Return [x, y] of the center of cell containing provided text 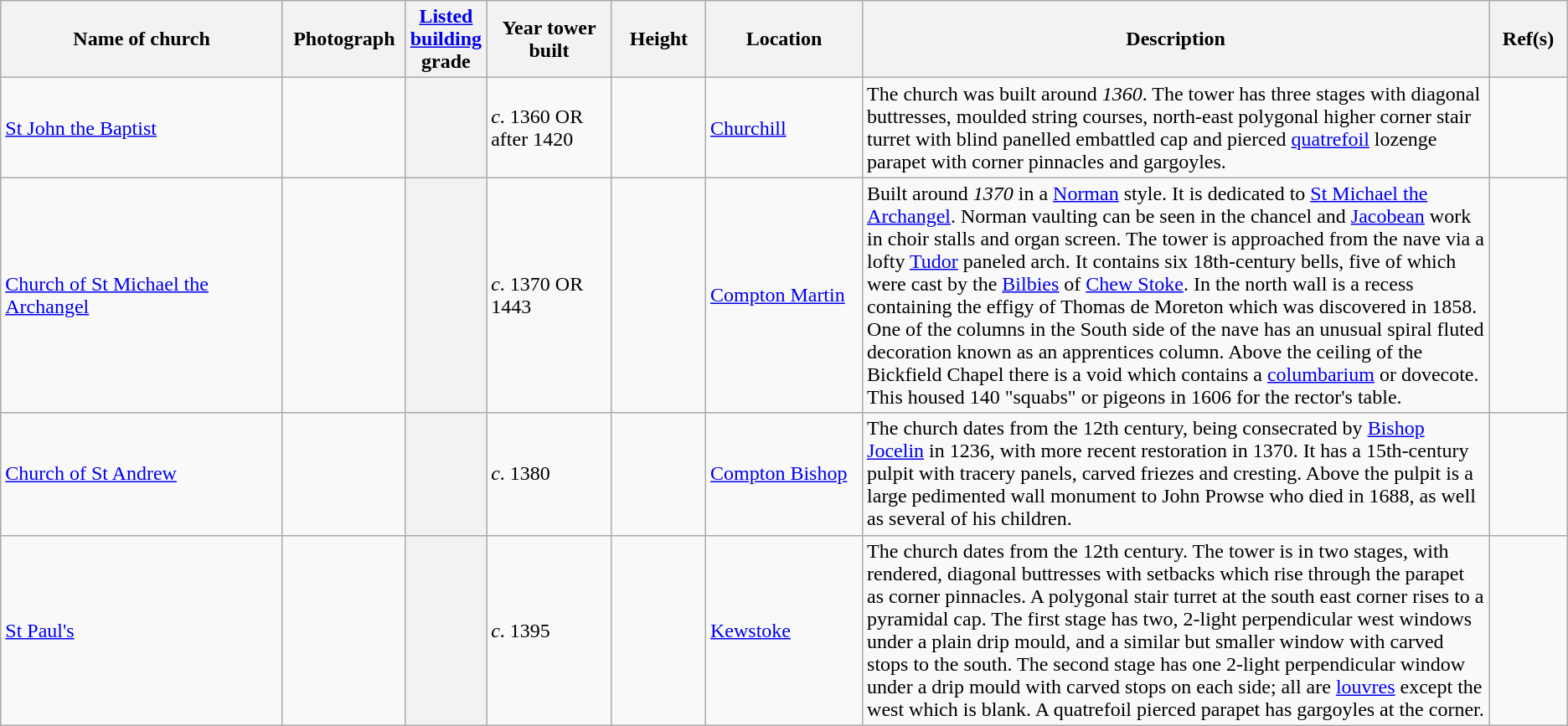
Ref(s) [1529, 39]
Location [784, 39]
Churchill [784, 127]
Year tower built [549, 39]
Listed building grade [446, 39]
c. 1380 [549, 474]
St John the Baptist [142, 127]
Compton Martin [784, 295]
Kewstoke [784, 630]
Height [658, 39]
Description [1176, 39]
St Paul's [142, 630]
Church of St Michael the Archangel [142, 295]
c. 1360 OR after 1420 [549, 127]
c. 1395 [549, 630]
Name of church [142, 39]
Photograph [343, 39]
c. 1370 OR 1443 [549, 295]
Compton Bishop [784, 474]
Church of St Andrew [142, 474]
